Identify which cell holds the provided text, then report its [x, y] central coordinate. 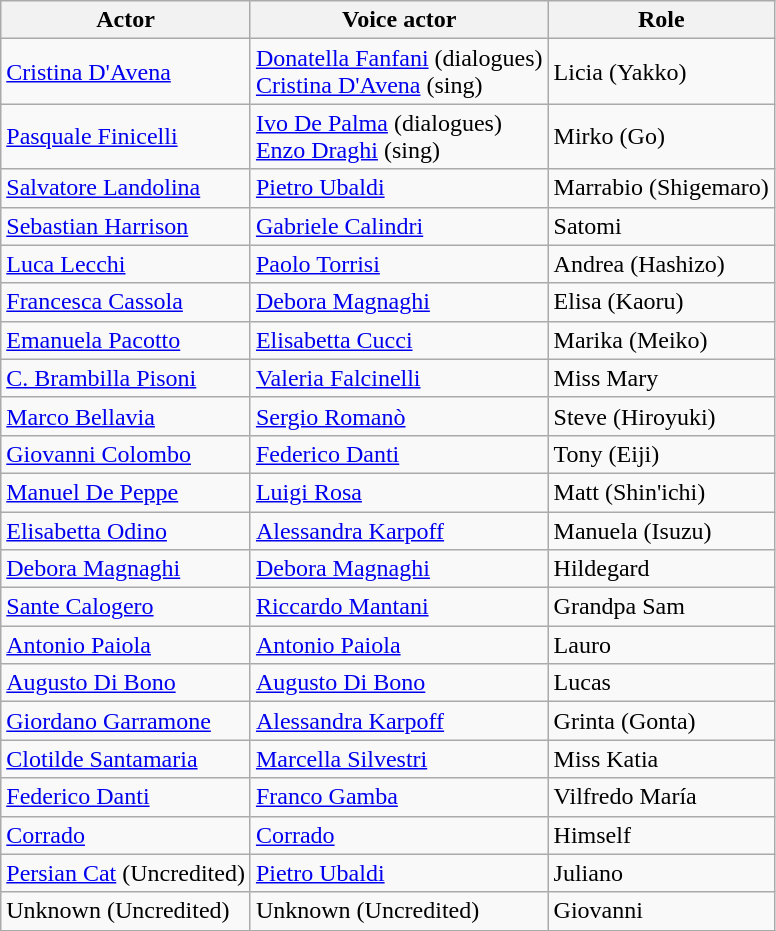
Pasquale Finicelli [126, 136]
Elisa (Kaoru) [661, 302]
C. Brambilla Pisoni [126, 378]
Miss Katia [661, 759]
Manuel De Peppe [126, 492]
Sante Calogero [126, 607]
Grandpa Sam [661, 607]
Role [661, 20]
Miss Mary [661, 378]
Giovanni Colombo [126, 454]
Grinta (Gonta) [661, 721]
Marcella Silvestri [399, 759]
Persian Cat (Uncredited) [126, 873]
Francesca Cassola [126, 302]
Marco Bellavia [126, 416]
Giovanni [661, 911]
Giordano Garramone [126, 721]
Satomi [661, 226]
Salvatore Landolina [126, 188]
Elisabetta Cucci [399, 340]
Luca Lecchi [126, 264]
Franco Gamba [399, 797]
Paolo Torrisi [399, 264]
Ivo De Palma (dialogues)Enzo Draghi (sing) [399, 136]
Lauro [661, 645]
Valeria Falcinelli [399, 378]
Donatella Fanfani (dialogues)Cristina D'Avena (sing) [399, 72]
Marrabio (Shigemaro) [661, 188]
Luigi Rosa [399, 492]
Mirko (Go) [661, 136]
Juliano [661, 873]
Sebastian Harrison [126, 226]
Riccardo Mantani [399, 607]
Tony (Eiji) [661, 454]
Andrea (Hashizo) [661, 264]
Himself [661, 835]
Voice actor [399, 20]
Steve (Hiroyuki) [661, 416]
Elisabetta Odino [126, 531]
Licia (Yakko) [661, 72]
Emanuela Pacotto [126, 340]
Cristina D'Avena [126, 72]
Sergio Romanò [399, 416]
Gabriele Calindri [399, 226]
Matt (Shin'ichi) [661, 492]
Marika (Meiko) [661, 340]
Actor [126, 20]
Clotilde Santamaria [126, 759]
Manuela (Isuzu) [661, 531]
Vilfredo María [661, 797]
Lucas [661, 683]
Hildegard [661, 569]
